Capture the cell that displays the provided text and extract its [X, Y] central coordinate. 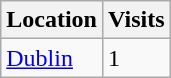
Location [52, 20]
Dublin [52, 58]
1 [136, 58]
Visits [136, 20]
